Identify which cell holds the provided text, then report its [X, Y] central coordinate. 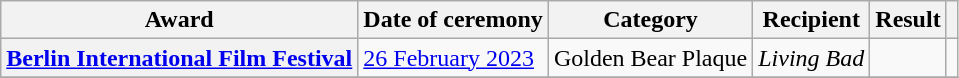
Berlin International Film Festival [180, 58]
Living Bad [812, 58]
Result [908, 20]
Award [180, 20]
Golden Bear Plaque [650, 58]
26 February 2023 [454, 58]
Date of ceremony [454, 20]
Recipient [812, 20]
Category [650, 20]
